Return (X, Y) of the center of cell containing provided text 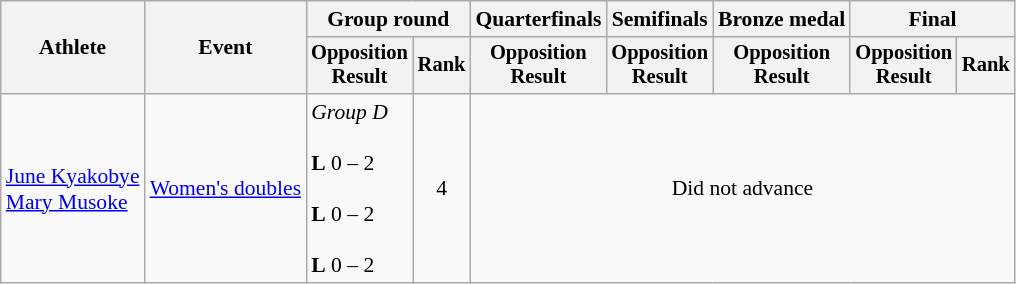
Bronze medal (782, 19)
Semifinals (660, 19)
Athlete (73, 48)
June KyakobyeMary Musoke (73, 188)
Did not advance (742, 188)
Final (932, 19)
Group DL 0 – 2L 0 – 2L 0 – 2 (360, 188)
Women's doubles (226, 188)
Quarterfinals (538, 19)
4 (442, 188)
Event (226, 48)
Group round (388, 19)
